Scan for the cell matching the given text and deliver its (X, Y) coordinate at center. 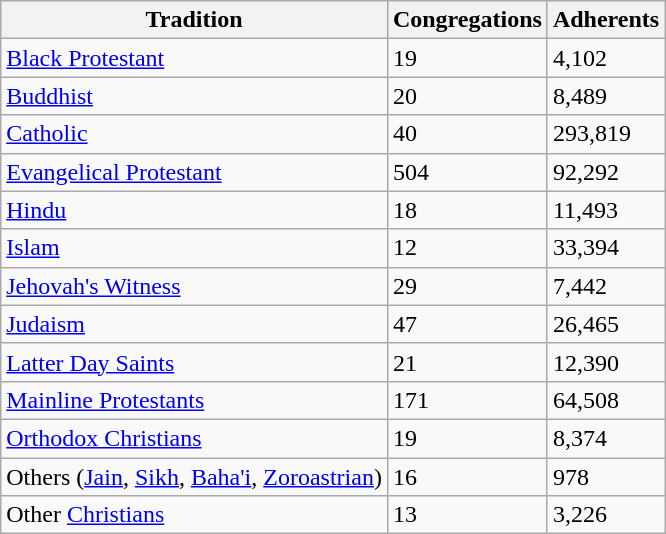
4,102 (606, 58)
Congregations (467, 20)
504 (467, 172)
Hindu (194, 210)
11,493 (606, 210)
Orthodox Christians (194, 438)
12,390 (606, 362)
26,465 (606, 324)
3,226 (606, 515)
40 (467, 134)
13 (467, 515)
Mainline Protestants (194, 400)
12 (467, 248)
33,394 (606, 248)
7,442 (606, 286)
293,819 (606, 134)
Adherents (606, 20)
92,292 (606, 172)
64,508 (606, 400)
Black Protestant (194, 58)
978 (606, 477)
8,374 (606, 438)
47 (467, 324)
Jehovah's Witness (194, 286)
20 (467, 96)
Other Christians (194, 515)
Others (Jain, Sikh, Baha'i, Zoroastrian) (194, 477)
Evangelical Protestant (194, 172)
18 (467, 210)
Islam (194, 248)
Catholic (194, 134)
29 (467, 286)
21 (467, 362)
8,489 (606, 96)
Latter Day Saints (194, 362)
171 (467, 400)
Tradition (194, 20)
Judaism (194, 324)
Buddhist (194, 96)
16 (467, 477)
